Search for the cell housing the specified text and yield its (x, y) center coordinate. 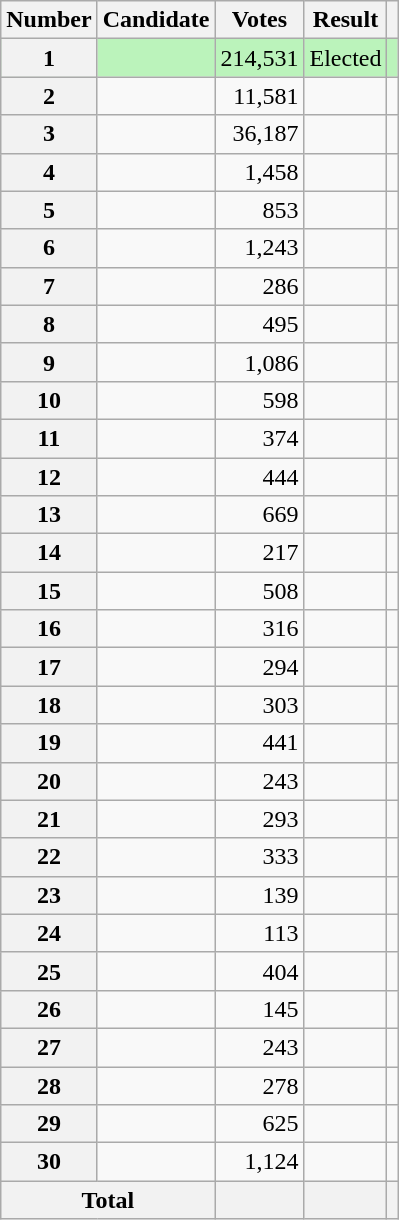
10 (49, 400)
22 (49, 857)
2 (49, 96)
20 (49, 781)
9 (49, 362)
Result (346, 20)
Candidate (156, 20)
294 (260, 667)
333 (260, 857)
17 (49, 667)
404 (260, 971)
13 (49, 515)
19 (49, 743)
625 (260, 1124)
145 (260, 1009)
6 (49, 248)
16 (49, 629)
18 (49, 705)
495 (260, 324)
12 (49, 477)
25 (49, 971)
303 (260, 705)
15 (49, 591)
1,124 (260, 1162)
1,086 (260, 362)
853 (260, 210)
11,581 (260, 96)
3 (49, 134)
28 (49, 1085)
5 (49, 210)
30 (49, 1162)
217 (260, 553)
21 (49, 819)
11 (49, 438)
24 (49, 933)
26 (49, 1009)
669 (260, 515)
293 (260, 819)
113 (260, 933)
29 (49, 1124)
Total (108, 1200)
4 (49, 172)
598 (260, 400)
1,243 (260, 248)
36,187 (260, 134)
14 (49, 553)
508 (260, 591)
27 (49, 1047)
214,531 (260, 58)
7 (49, 286)
1,458 (260, 172)
23 (49, 895)
Votes (260, 20)
278 (260, 1085)
139 (260, 895)
286 (260, 286)
316 (260, 629)
444 (260, 477)
Number (49, 20)
374 (260, 438)
441 (260, 743)
1 (49, 58)
8 (49, 324)
Elected (346, 58)
